Identify which cell holds the provided text, then report its (x, y) central coordinate. 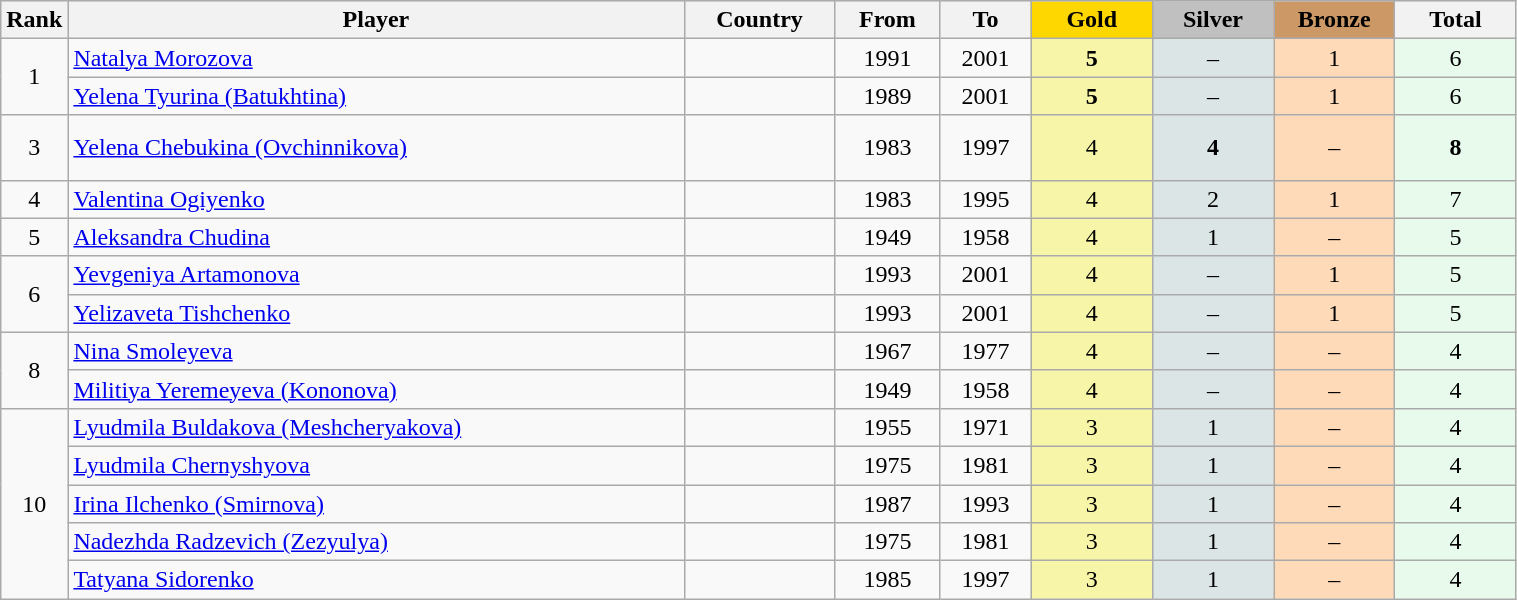
1985 (888, 580)
1987 (888, 503)
1977 (986, 351)
Lyudmila Buldakova (Meshcheryakova) (376, 427)
Yelizaveta Tishchenko (376, 313)
Aleksandra Chudina (376, 237)
Country (760, 20)
Yelena Tyurina (Batukhtina) (376, 96)
Militiya Yeremeyeva (Kononova) (376, 389)
Nadezhda Radzevich (Zezyulya) (376, 542)
1995 (986, 199)
1989 (888, 96)
Silver (1212, 20)
To (986, 20)
1955 (888, 427)
1991 (888, 58)
Lyudmila Chernyshyova (376, 465)
10 (34, 503)
Tatyana Sidorenko (376, 580)
Valentina Ogiyenko (376, 199)
1971 (986, 427)
Nina Smoleyeva (376, 351)
Irina Ilchenko (Smirnova) (376, 503)
Player (376, 20)
Yevgeniya Artamonova (376, 275)
Total (1456, 20)
1967 (888, 351)
7 (1456, 199)
2 (1212, 199)
Gold (1092, 20)
From (888, 20)
Bronze (1334, 20)
Yelena Chebukina (Ovchinnikova) (376, 148)
Natalya Morozova (376, 58)
Rank (34, 20)
